Output the [x, y] coordinate of the center of the cell containing the given text.  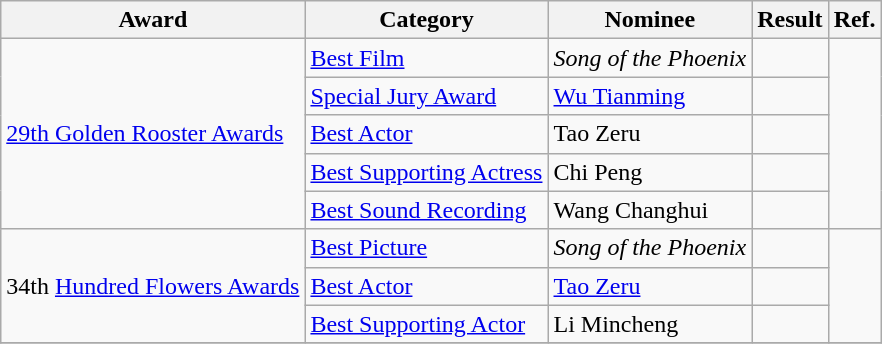
Chi Peng [650, 172]
29th Golden Rooster Awards [153, 134]
Best Supporting Actor [426, 324]
Wang Changhui [650, 210]
34th Hundred Flowers Awards [153, 286]
Wu Tianming [650, 96]
Best Picture [426, 248]
Result [790, 20]
Category [426, 20]
Best Film [426, 58]
Ref. [854, 20]
Nominee [650, 20]
Best Sound Recording [426, 210]
Award [153, 20]
Best Supporting Actress [426, 172]
Li Mincheng [650, 324]
Special Jury Award [426, 96]
